Return the (X, Y) coordinate for the center point of the cell that contains the specified text.  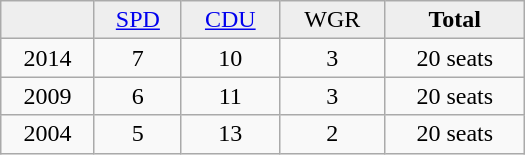
13 (230, 134)
5 (138, 134)
CDU (230, 20)
11 (230, 96)
2 (332, 134)
2004 (48, 134)
10 (230, 58)
WGR (332, 20)
2009 (48, 96)
Total (454, 20)
7 (138, 58)
6 (138, 96)
SPD (138, 20)
2014 (48, 58)
